Find where the given text appears and provide that cell's center as [X, Y] coordinate. 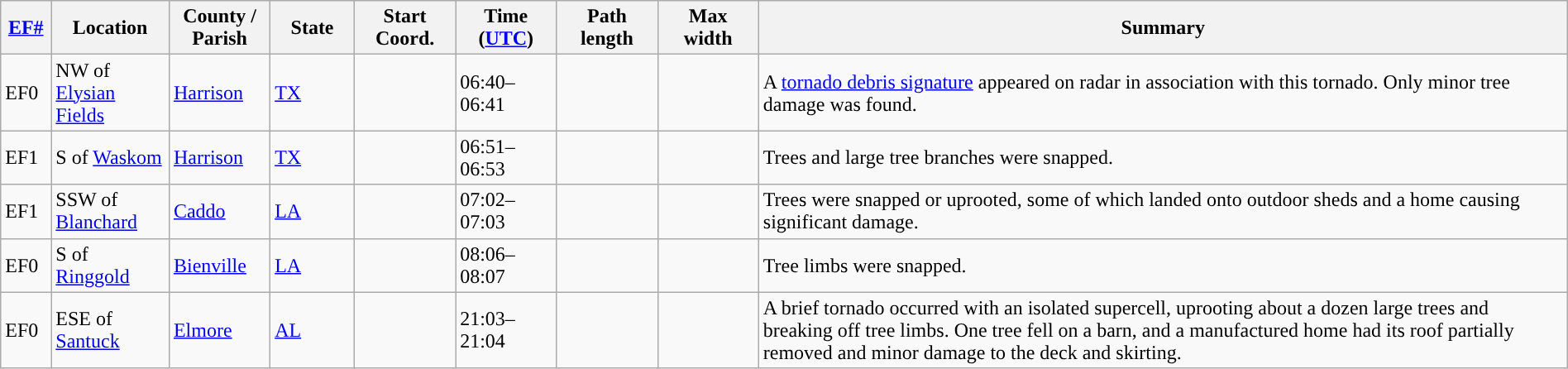
Max width [708, 28]
NW of Elysian Fields [111, 93]
County / Parish [219, 28]
ESE of Santuck [111, 330]
Time (UTC) [506, 28]
Caddo [219, 212]
S of Waskom [111, 157]
Trees and large tree branches were snapped. [1163, 157]
Path length [607, 28]
EF# [26, 28]
Elmore [219, 330]
07:02–07:03 [506, 212]
Tree limbs were snapped. [1163, 265]
21:03–21:04 [506, 330]
A tornado debris signature appeared on radar in association with this tornado. Only minor tree damage was found. [1163, 93]
AL [313, 330]
Summary [1163, 28]
06:51–06:53 [506, 157]
Bienville [219, 265]
08:06–08:07 [506, 265]
Location [111, 28]
06:40–06:41 [506, 93]
SSW of Blanchard [111, 212]
S of Ringgold [111, 265]
Start Coord. [404, 28]
State [313, 28]
Trees were snapped or uprooted, some of which landed onto outdoor sheds and a home causing significant damage. [1163, 212]
